Identify which cell holds the provided text, then report its (X, Y) central coordinate. 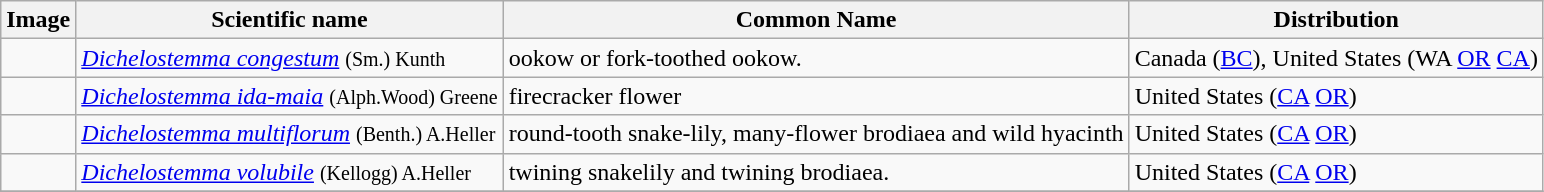
Common Name (816, 20)
Dichelostemma multiflorum (Benth.) A.Heller (290, 134)
Distribution (1336, 20)
Dichelostemma ida-maia (Alph.Wood) Greene (290, 96)
Dichelostemma congestum (Sm.) Kunth (290, 58)
Canada (BC), United States (WA OR CA) (1336, 58)
round-tooth snake-lily, many-flower brodiaea and wild hyacinth (816, 134)
Dichelostemma volubile (Kellogg) A.Heller (290, 172)
Scientific name (290, 20)
firecracker flower (816, 96)
twining snakelily and twining brodiaea. (816, 172)
Image (38, 20)
ookow or fork-toothed ookow. (816, 58)
